Return [X, Y] of the center of cell containing provided text 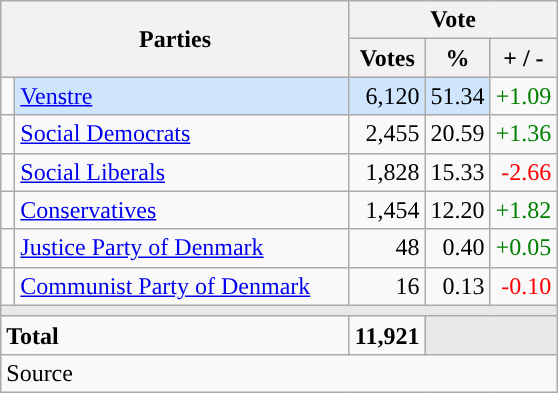
Justice Party of Denmark [182, 248]
% [458, 58]
Source [279, 373]
51.34 [458, 96]
-2.66 [524, 172]
Communist Party of Denmark [182, 286]
+1.82 [524, 210]
Social Liberals [182, 172]
Conservatives [182, 210]
Social Democrats [182, 134]
Total [176, 335]
-0.10 [524, 286]
6,120 [387, 96]
0.40 [458, 248]
0.13 [458, 286]
2,455 [387, 134]
+ / - [524, 58]
+1.09 [524, 96]
1,828 [387, 172]
1,454 [387, 210]
12.20 [458, 210]
Votes [387, 58]
+0.05 [524, 248]
+1.36 [524, 134]
Parties [176, 39]
Venstre [182, 96]
16 [387, 286]
48 [387, 248]
Vote [452, 20]
20.59 [458, 134]
15.33 [458, 172]
11,921 [387, 335]
